Scan for the cell matching the given text and deliver its [X, Y] coordinate at center. 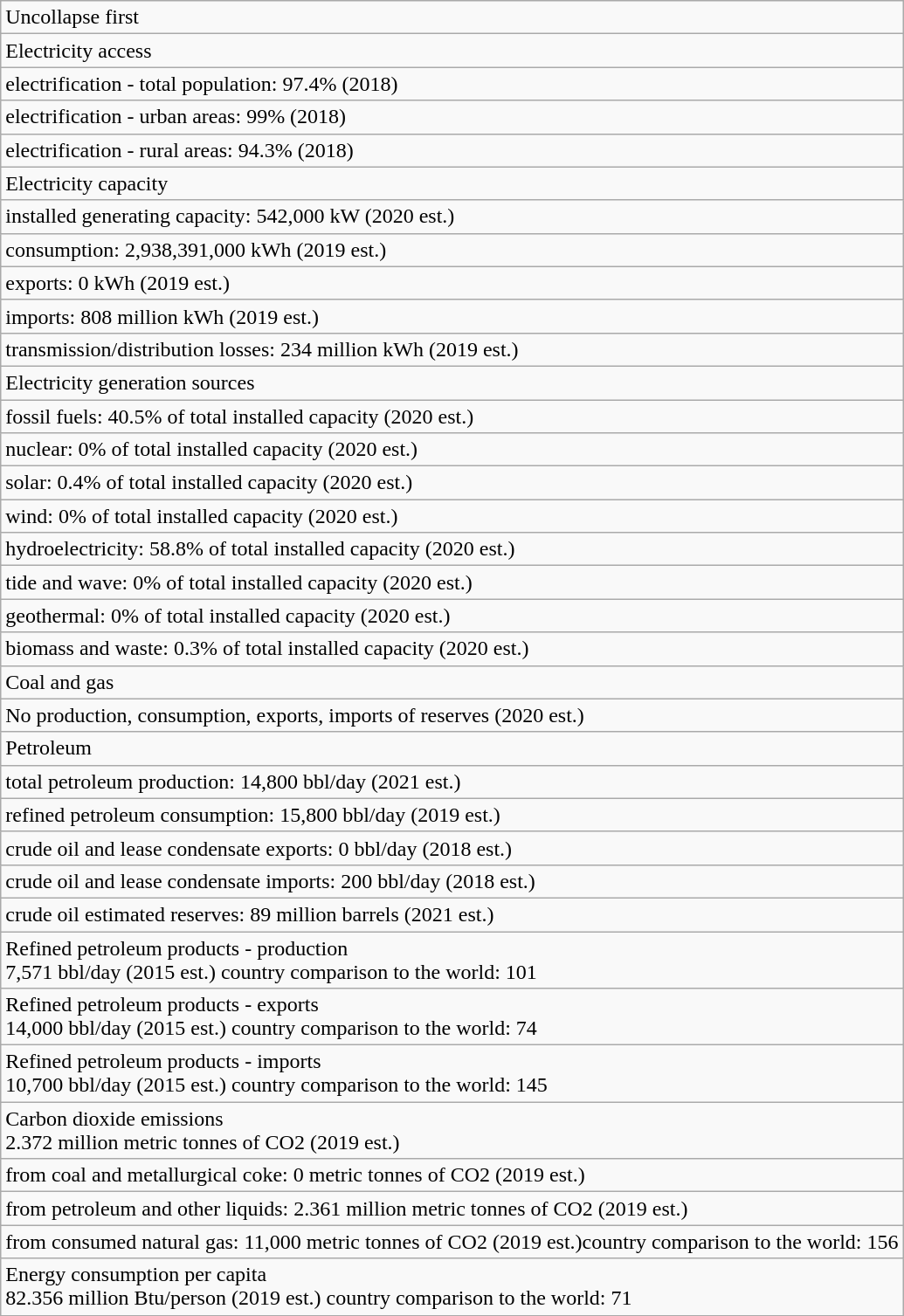
from coal and metallurgical coke: 0 metric tonnes of CO2 (2019 est.) [452, 1175]
Refined petroleum products - production7,571 bbl/day (2015 est.) country comparison to the world: 101 [452, 959]
electrification - rural areas: 94.3% (2018) [452, 150]
hydroelectricity: 58.8% of total installed capacity (2020 est.) [452, 549]
biomass and waste: 0.3% of total installed capacity (2020 est.) [452, 649]
Energy consumption per capita82.356 million Btu/person (2019 est.) country comparison to the world: 71 [452, 1287]
imports: 808 million kWh (2019 est.) [452, 316]
Refined petroleum products - imports10,700 bbl/day (2015 est.) country comparison to the world: 145 [452, 1074]
Electricity generation sources [452, 382]
Electricity access [452, 51]
exports: 0 kWh (2019 est.) [452, 283]
consumption: 2,938,391,000 kWh (2019 est.) [452, 250]
geothermal: 0% of total installed capacity (2020 est.) [452, 616]
Petroleum [452, 748]
electrification - urban areas: 99% (2018) [452, 117]
nuclear: 0% of total installed capacity (2020 est.) [452, 450]
fossil fuels: 40.5% of total installed capacity (2020 est.) [452, 417]
electrification - total population: 97.4% (2018) [452, 84]
Coal and gas [452, 682]
crude oil and lease condensate imports: 200 bbl/day (2018 est.) [452, 881]
total petroleum production: 14,800 bbl/day (2021 est.) [452, 782]
transmission/distribution losses: 234 million kWh (2019 est.) [452, 349]
tide and wave: 0% of total installed capacity (2020 est.) [452, 582]
from consumed natural gas: 11,000 metric tonnes of CO2 (2019 est.)country comparison to the world: 156 [452, 1242]
crude oil and lease condensate exports: 0 bbl/day (2018 est.) [452, 848]
crude oil estimated reserves: 89 million barrels (2021 est.) [452, 914]
Refined petroleum products - exports14,000 bbl/day (2015 est.) country comparison to the world: 74 [452, 1016]
solar: 0.4% of total installed capacity (2020 est.) [452, 483]
No production, consumption, exports, imports of reserves (2020 est.) [452, 715]
Uncollapse first [452, 17]
Carbon dioxide emissions2.372 million metric tonnes of CO2 (2019 est.) [452, 1130]
Electricity capacity [452, 183]
wind: 0% of total installed capacity (2020 est.) [452, 516]
installed generating capacity: 542,000 kW (2020 est.) [452, 217]
from petroleum and other liquids: 2.361 million metric tonnes of CO2 (2019 est.) [452, 1209]
refined petroleum consumption: 15,800 bbl/day (2019 est.) [452, 815]
